Scan for the cell matching the given text and deliver its [x, y] coordinate at center. 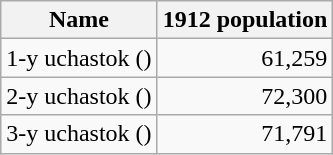
3-y uchastok () [79, 134]
2-y uchastok () [79, 96]
61,259 [245, 58]
72,300 [245, 96]
1-y uchastok () [79, 58]
Name [79, 20]
1912 population [245, 20]
71,791 [245, 134]
